Output the (X, Y) coordinate of the center of the cell containing the given text.  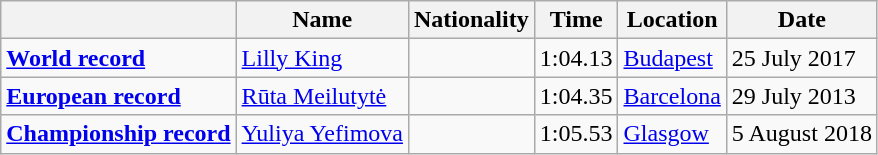
Rūta Meilutytė (322, 96)
Location (672, 20)
Budapest (672, 58)
29 July 2013 (802, 96)
European record (118, 96)
World record (118, 58)
Date (802, 20)
25 July 2017 (802, 58)
Barcelona (672, 96)
Yuliya Yefimova (322, 134)
Glasgow (672, 134)
1:05.53 (576, 134)
1:04.13 (576, 58)
Championship record (118, 134)
Lilly King (322, 58)
5 August 2018 (802, 134)
Name (322, 20)
1:04.35 (576, 96)
Time (576, 20)
Nationality (471, 20)
